Return (X, Y) of the center of cell containing provided text 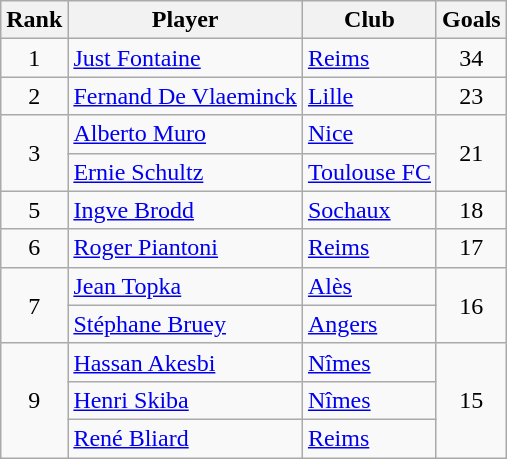
Toulouse FC (369, 172)
Club (369, 20)
34 (471, 58)
16 (471, 305)
Angers (369, 324)
5 (34, 210)
Ingve Brodd (186, 210)
Rank (34, 20)
3 (34, 153)
Alberto Muro (186, 134)
21 (471, 153)
Player (186, 20)
6 (34, 248)
1 (34, 58)
17 (471, 248)
18 (471, 210)
René Bliard (186, 438)
Goals (471, 20)
7 (34, 305)
Ernie Schultz (186, 172)
Fernand De Vlaeminck (186, 96)
Hassan Akesbi (186, 362)
Roger Piantoni (186, 248)
Sochaux (369, 210)
23 (471, 96)
Alès (369, 286)
15 (471, 400)
Just Fontaine (186, 58)
Lille (369, 96)
Stéphane Bruey (186, 324)
Henri Skiba (186, 400)
2 (34, 96)
Nice (369, 134)
Jean Topka (186, 286)
9 (34, 400)
